Search for the cell housing the specified text and yield its [X, Y] center coordinate. 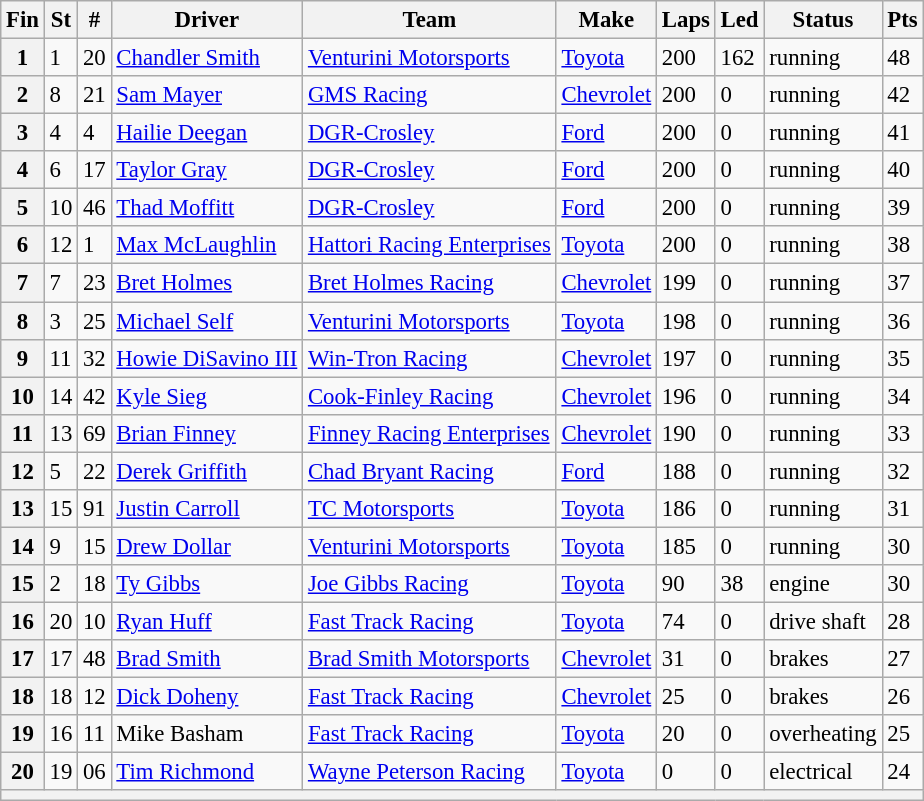
34 [902, 396]
TC Motorsports [430, 509]
Fin [23, 20]
197 [686, 358]
188 [686, 471]
Bret Holmes Racing [430, 283]
Brad Smith Motorsports [430, 659]
Brian Finney [207, 433]
Max McLaughlin [207, 245]
electrical [823, 772]
46 [94, 208]
37 [902, 283]
06 [94, 772]
Kyle Sieg [207, 396]
Hailie Deegan [207, 133]
74 [686, 621]
Wayne Peterson Racing [430, 772]
Joe Gibbs Racing [430, 584]
198 [686, 321]
91 [94, 509]
190 [686, 433]
Bret Holmes [207, 283]
Drew Dollar [207, 546]
24 [902, 772]
Laps [686, 20]
Driver [207, 20]
Sam Mayer [207, 95]
33 [902, 433]
199 [686, 283]
35 [902, 358]
Tim Richmond [207, 772]
Chandler Smith [207, 58]
39 [902, 208]
Led [740, 20]
Team [430, 20]
Justin Carroll [207, 509]
28 [902, 621]
90 [686, 584]
27 [902, 659]
# [94, 20]
36 [902, 321]
engine [823, 584]
Mike Basham [207, 734]
40 [902, 170]
23 [94, 283]
drive shaft [823, 621]
Ryan Huff [207, 621]
Status [823, 20]
Hattori Racing Enterprises [430, 245]
Cook-Finley Racing [430, 396]
69 [94, 433]
Dick Doheny [207, 697]
Finney Racing Enterprises [430, 433]
Taylor Gray [207, 170]
21 [94, 95]
Make [606, 20]
Thad Moffitt [207, 208]
Howie DiSavino III [207, 358]
196 [686, 396]
185 [686, 546]
26 [902, 697]
Win-Tron Racing [430, 358]
Michael Self [207, 321]
162 [740, 58]
Brad Smith [207, 659]
Pts [902, 20]
41 [902, 133]
Ty Gibbs [207, 584]
Chad Bryant Racing [430, 471]
22 [94, 471]
GMS Racing [430, 95]
overheating [823, 734]
186 [686, 509]
Derek Griffith [207, 471]
St [60, 20]
